For the text-containing cell, return its midpoint in (X, Y) coordinate format. 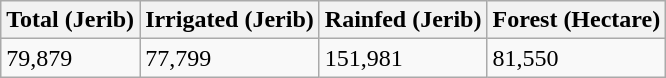
81,550 (576, 58)
151,981 (403, 58)
Irrigated (Jerib) (230, 20)
Rainfed (Jerib) (403, 20)
Forest (Hectare) (576, 20)
77,799 (230, 58)
79,879 (70, 58)
Total (Jerib) (70, 20)
